Pinpoint the cell where the given text exists, returning its (X, Y) midpoint coordinate. 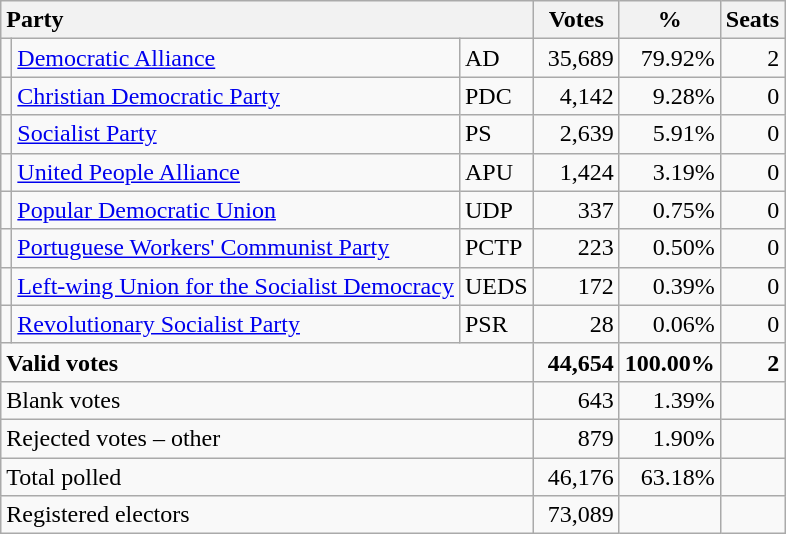
879 (576, 438)
UDP (496, 210)
Seats (752, 20)
PS (496, 134)
Portuguese Workers' Communist Party (236, 248)
Total polled (267, 477)
UEDS (496, 286)
0.50% (670, 248)
Left-wing Union for the Socialist Democracy (236, 286)
3.19% (670, 172)
United People Alliance (236, 172)
Popular Democratic Union (236, 210)
1,424 (576, 172)
Democratic Alliance (236, 58)
28 (576, 324)
73,089 (576, 515)
643 (576, 400)
% (670, 20)
Christian Democratic Party (236, 96)
1.90% (670, 438)
PDC (496, 96)
Revolutionary Socialist Party (236, 324)
223 (576, 248)
APU (496, 172)
1.39% (670, 400)
Votes (576, 20)
44,654 (576, 362)
Valid votes (267, 362)
337 (576, 210)
2,639 (576, 134)
5.91% (670, 134)
35,689 (576, 58)
0.39% (670, 286)
0.75% (670, 210)
63.18% (670, 477)
Blank votes (267, 400)
Party (267, 20)
100.00% (670, 362)
0.06% (670, 324)
46,176 (576, 477)
Socialist Party (236, 134)
172 (576, 286)
4,142 (576, 96)
79.92% (670, 58)
9.28% (670, 96)
PCTP (496, 248)
PSR (496, 324)
AD (496, 58)
Rejected votes – other (267, 438)
Registered electors (267, 515)
